Search for the cell housing the specified text and yield its (x, y) center coordinate. 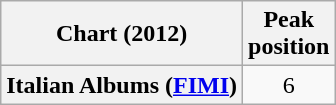
6 (289, 85)
Italian Albums (FIMI) (122, 85)
Peakposition (289, 34)
Chart (2012) (122, 34)
